From the cell containing the given text, extract its center point as [X, Y] coordinate. 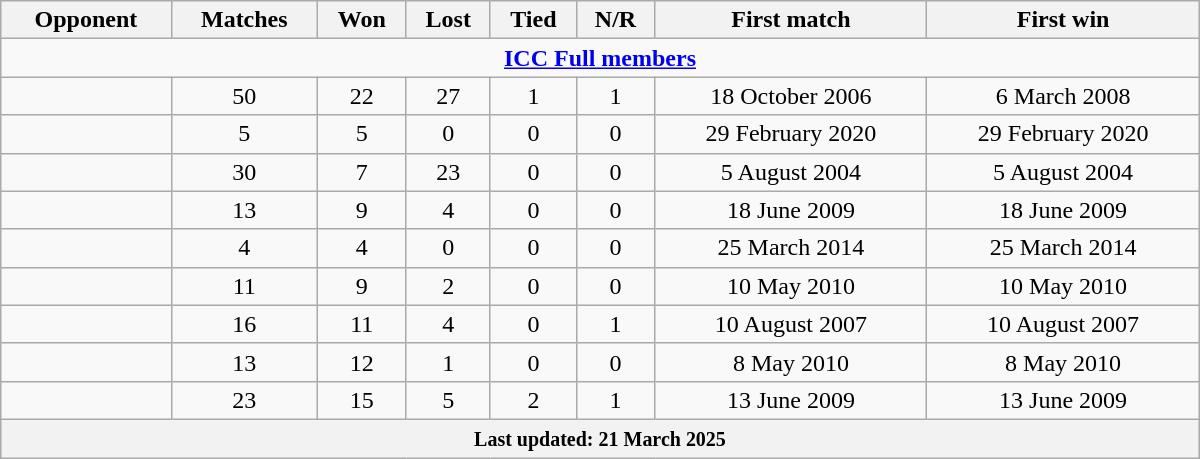
16 [244, 324]
12 [361, 362]
Opponent [86, 20]
15 [361, 400]
ICC Full members [600, 58]
Lost [448, 20]
27 [448, 96]
6 March 2008 [1063, 96]
50 [244, 96]
Last updated: 21 March 2025 [600, 438]
First match [791, 20]
22 [361, 96]
7 [361, 172]
Matches [244, 20]
18 October 2006 [791, 96]
Won [361, 20]
30 [244, 172]
First win [1063, 20]
N/R [615, 20]
Tied [533, 20]
